For the text-containing cell, return its midpoint in (x, y) coordinate format. 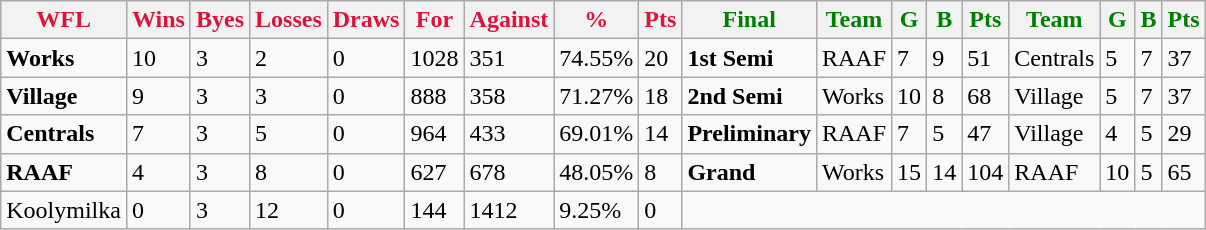
68 (986, 96)
74.55% (596, 58)
678 (509, 172)
47 (986, 134)
71.27% (596, 96)
Grand (750, 172)
Losses (289, 20)
964 (434, 134)
Against (509, 20)
144 (434, 210)
15 (910, 172)
20 (660, 58)
Draws (366, 20)
Koolymilka (64, 210)
351 (509, 58)
% (596, 20)
2nd Semi (750, 96)
65 (1184, 172)
433 (509, 134)
Preliminary (750, 134)
51 (986, 58)
For (434, 20)
12 (289, 210)
Wins (158, 20)
9.25% (596, 210)
18 (660, 96)
888 (434, 96)
1028 (434, 58)
358 (509, 96)
2 (289, 58)
Byes (220, 20)
627 (434, 172)
Final (750, 20)
1412 (509, 210)
29 (1184, 134)
69.01% (596, 134)
1st Semi (750, 58)
48.05% (596, 172)
WFL (64, 20)
104 (986, 172)
